Pinpoint the cell where the given text exists, returning its (X, Y) midpoint coordinate. 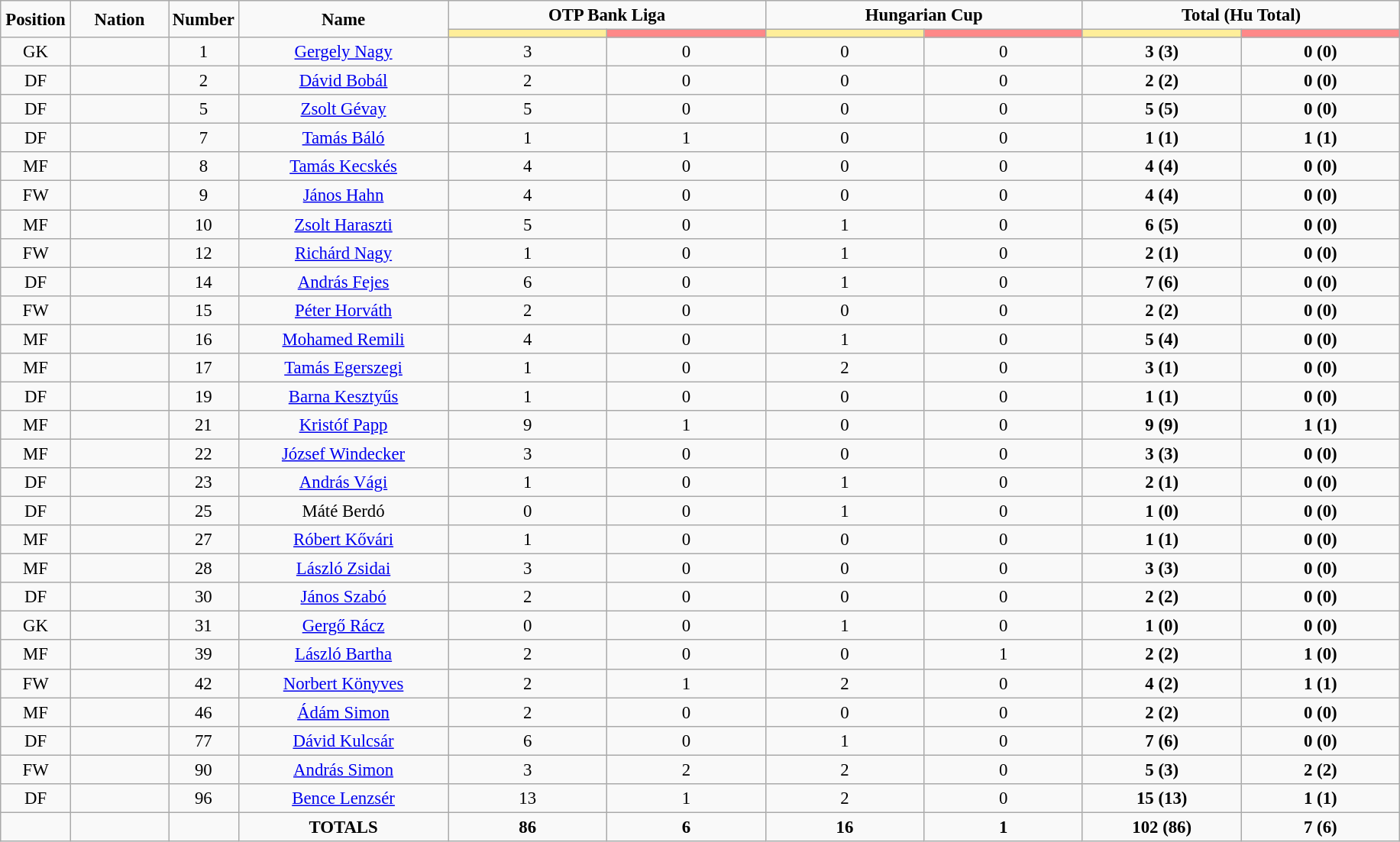
102 (86) (1162, 827)
Hungarian Cup (924, 15)
23 (204, 482)
Róbert Kővári (344, 540)
5 (3) (1162, 769)
4 (2) (1162, 683)
László Bartha (344, 655)
31 (204, 626)
12 (204, 253)
Ádám Simon (344, 712)
Norbert Könyves (344, 683)
25 (204, 511)
Dávid Kulcsár (344, 740)
3 (1) (1162, 368)
András Simon (344, 769)
15 (13) (1162, 798)
14 (204, 282)
András Vági (344, 482)
Tamás Kecskés (344, 167)
96 (204, 798)
19 (204, 396)
13 (528, 798)
7 (204, 138)
Bence Lenzsér (344, 798)
5 (4) (1162, 339)
Gergő Rácz (344, 626)
Zsolt Haraszti (344, 224)
Tamás Báló (344, 138)
Barna Kesztyűs (344, 396)
46 (204, 712)
30 (204, 597)
22 (204, 453)
Gergely Nagy (344, 52)
Péter Horváth (344, 310)
János Szabó (344, 597)
Kristóf Papp (344, 425)
39 (204, 655)
42 (204, 683)
17 (204, 368)
Máté Berdó (344, 511)
Richárd Nagy (344, 253)
8 (204, 167)
6 (5) (1162, 224)
András Fejes (344, 282)
77 (204, 740)
Position (36, 19)
15 (204, 310)
27 (204, 540)
Total (Hu Total) (1240, 15)
28 (204, 569)
János Hahn (344, 195)
10 (204, 224)
József Windecker (344, 453)
TOTALS (344, 827)
21 (204, 425)
5 (5) (1162, 109)
Zsolt Gévay (344, 109)
Dávid Bobál (344, 81)
László Zsidai (344, 569)
Mohamed Remili (344, 339)
9 (9) (1162, 425)
Nation (119, 19)
Name (344, 19)
86 (528, 827)
Number (204, 19)
Tamás Egerszegi (344, 368)
90 (204, 769)
OTP Bank Liga (606, 15)
